Scan for the cell matching the given text and deliver its [x, y] coordinate at center. 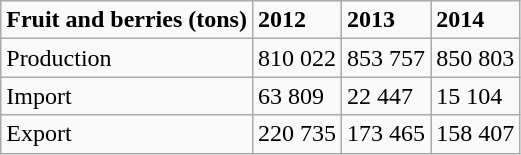
220 735 [296, 134]
853 757 [386, 58]
173 465 [386, 134]
158 407 [476, 134]
Export [127, 134]
850 803 [476, 58]
22 447 [386, 96]
Production [127, 58]
15 104 [476, 96]
2014 [476, 20]
2012 [296, 20]
63 809 [296, 96]
2013 [386, 20]
Fruit and berries (tons) [127, 20]
810 022 [296, 58]
Import [127, 96]
